Determine the (x, y) coordinate at the center of the cell enclosing the given text.  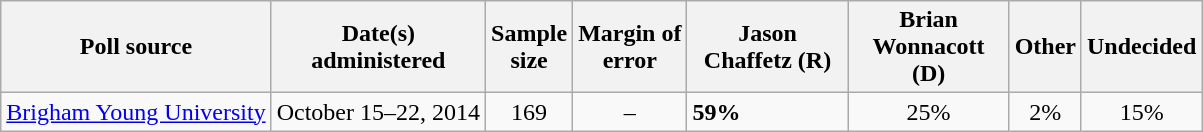
Other (1045, 47)
25% (928, 112)
Samplesize (530, 47)
BrianWonnacott (D) (928, 47)
JasonChaffetz (R) (768, 47)
Brigham Young University (136, 112)
– (630, 112)
Margin oferror (630, 47)
Date(s)administered (378, 47)
15% (1141, 112)
169 (530, 112)
2% (1045, 112)
Poll source (136, 47)
Undecided (1141, 47)
59% (768, 112)
October 15–22, 2014 (378, 112)
